Find where the given text appears and provide that cell's center as [x, y] coordinate. 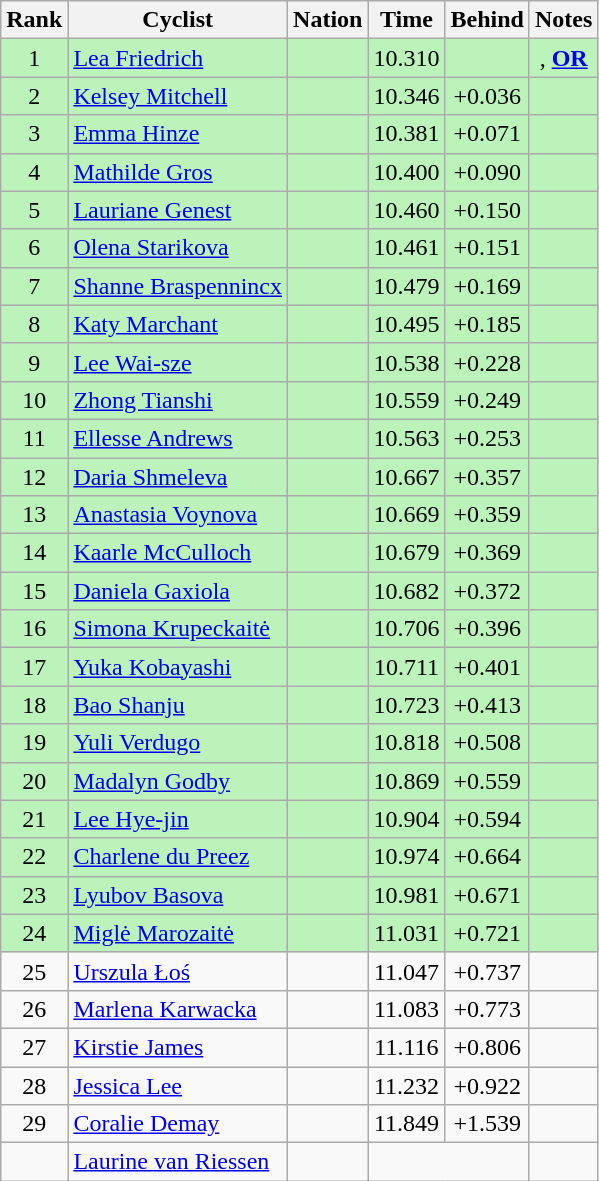
10.461 [406, 248]
Mathilde Gros [178, 172]
Urszula Łoś [178, 971]
+0.036 [487, 96]
Daria Shmeleva [178, 477]
Kirstie James [178, 1047]
+0.228 [487, 362]
+0.664 [487, 857]
Charlene du Preez [178, 857]
29 [34, 1124]
8 [34, 324]
+0.413 [487, 705]
10.460 [406, 210]
10.818 [406, 743]
+1.539 [487, 1124]
10.723 [406, 705]
Zhong Tianshi [178, 400]
26 [34, 1009]
+0.559 [487, 781]
10.669 [406, 515]
17 [34, 667]
Kaarle McCulloch [178, 553]
10.400 [406, 172]
11.083 [406, 1009]
, OR [563, 58]
10.974 [406, 857]
+0.922 [487, 1085]
11 [34, 438]
14 [34, 553]
10.479 [406, 286]
Madalyn Godby [178, 781]
Rank [34, 20]
10.869 [406, 781]
Notes [563, 20]
Kelsey Mitchell [178, 96]
+0.253 [487, 438]
Olena Starikova [178, 248]
+0.372 [487, 591]
Time [406, 20]
10 [34, 400]
Marlena Karwacka [178, 1009]
19 [34, 743]
Daniela Gaxiola [178, 591]
11.232 [406, 1085]
10.495 [406, 324]
+0.150 [487, 210]
Yuka Kobayashi [178, 667]
11.031 [406, 933]
10.679 [406, 553]
9 [34, 362]
23 [34, 895]
+0.369 [487, 553]
Lea Friedrich [178, 58]
10.667 [406, 477]
1 [34, 58]
Katy Marchant [178, 324]
21 [34, 819]
+0.396 [487, 629]
16 [34, 629]
10.381 [406, 134]
+0.090 [487, 172]
Lee Hye-jin [178, 819]
Lee Wai-sze [178, 362]
18 [34, 705]
27 [34, 1047]
10.706 [406, 629]
12 [34, 477]
+0.671 [487, 895]
11.047 [406, 971]
+0.737 [487, 971]
Coralie Demay [178, 1124]
+0.071 [487, 134]
10.904 [406, 819]
Behind [487, 20]
24 [34, 933]
Jessica Lee [178, 1085]
+0.806 [487, 1047]
+0.359 [487, 515]
+0.249 [487, 400]
10.711 [406, 667]
+0.169 [487, 286]
Laurine van Riessen [178, 1162]
+0.401 [487, 667]
10.559 [406, 400]
10.563 [406, 438]
11.849 [406, 1124]
5 [34, 210]
Anastasia Voynova [178, 515]
+0.594 [487, 819]
Lauriane Genest [178, 210]
11.116 [406, 1047]
10.981 [406, 895]
Emma Hinze [178, 134]
6 [34, 248]
10.310 [406, 58]
4 [34, 172]
Cyclist [178, 20]
+0.508 [487, 743]
Lyubov Basova [178, 895]
+0.151 [487, 248]
22 [34, 857]
Ellesse Andrews [178, 438]
+0.721 [487, 933]
20 [34, 781]
+0.357 [487, 477]
15 [34, 591]
25 [34, 971]
Shanne Braspennincx [178, 286]
+0.773 [487, 1009]
+0.185 [487, 324]
10.538 [406, 362]
Yuli Verdugo [178, 743]
Nation [328, 20]
7 [34, 286]
Miglė Marozaitė [178, 933]
10.682 [406, 591]
10.346 [406, 96]
Simona Krupeckaitė [178, 629]
13 [34, 515]
28 [34, 1085]
Bao Shanju [178, 705]
2 [34, 96]
3 [34, 134]
